Search for the cell housing the specified text and yield its [x, y] center coordinate. 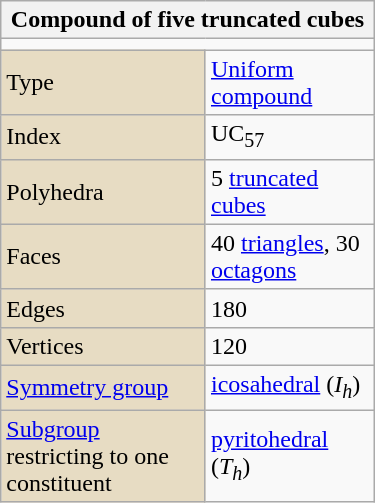
Type [104, 82]
5 truncated cubes [290, 192]
180 [290, 308]
Symmetry group [104, 388]
Vertices [104, 346]
Uniform compound [290, 82]
pyritohedral (Th) [290, 456]
Faces [104, 256]
Subgroup restricting to one constituent [104, 456]
icosahedral (Ih) [290, 388]
Index [104, 137]
UC57 [290, 137]
Polyhedra [104, 192]
120 [290, 346]
Edges [104, 308]
40 triangles, 30 octagons [290, 256]
Compound of five truncated cubes [188, 20]
